Scan for the cell matching the given text and deliver its (x, y) coordinate at center. 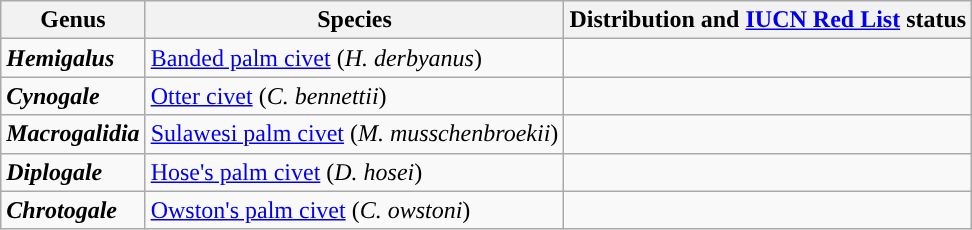
Cynogale (73, 96)
Hose's palm civet (D. hosei) (354, 172)
Owston's palm civet (C. owstoni) (354, 210)
Banded palm civet (H. derbyanus) (354, 58)
Genus (73, 20)
Macrogalidia (73, 134)
Otter civet (C. bennettii) (354, 96)
Distribution and IUCN Red List status (768, 20)
Species (354, 20)
Hemigalus (73, 58)
Diplogale (73, 172)
Chrotogale (73, 210)
Sulawesi palm civet (M. musschenbroekii) (354, 134)
